Extract the (X, Y) coordinate from the center of the cell holding the provided text.  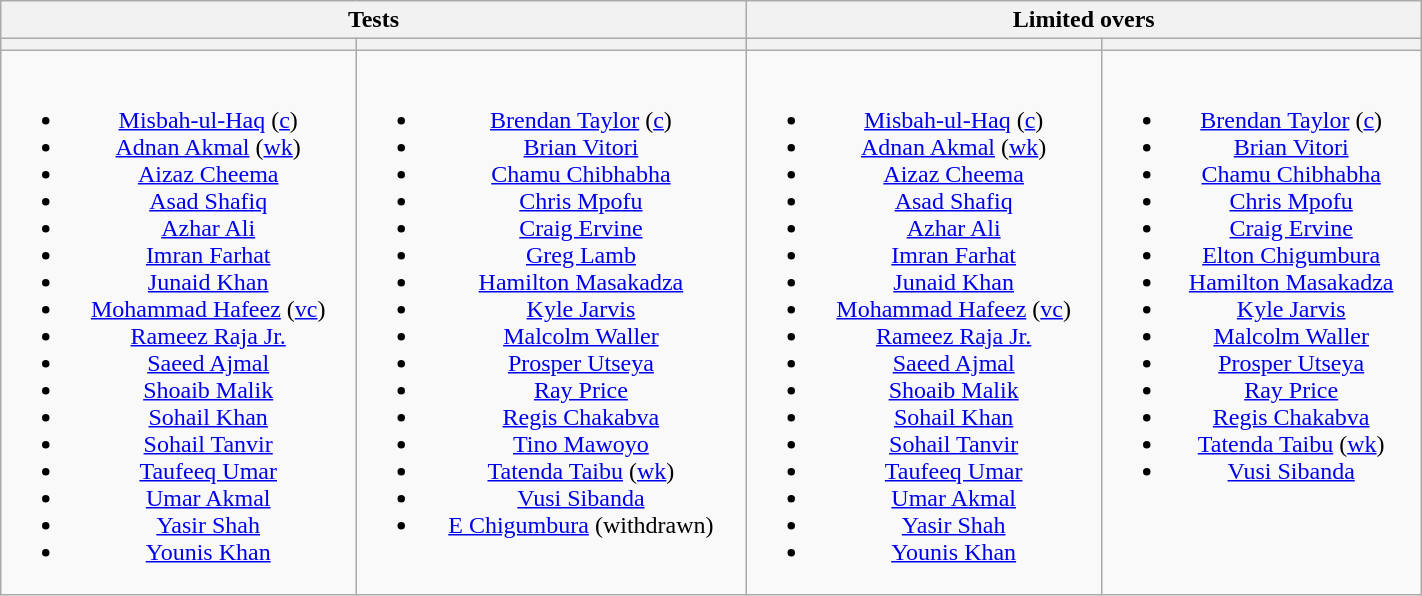
Limited overs (1084, 20)
Tests (374, 20)
